Scan for the cell matching the given text and deliver its [x, y] coordinate at center. 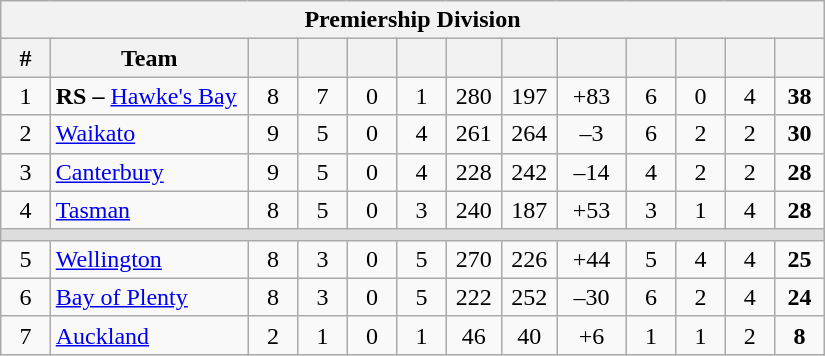
228 [474, 172]
Auckland [149, 335]
Bay of Plenty [149, 297]
+83 [592, 96]
40 [530, 335]
Canterbury [149, 172]
242 [530, 172]
270 [474, 259]
+44 [592, 259]
–3 [592, 134]
222 [474, 297]
46 [474, 335]
261 [474, 134]
–30 [592, 297]
+53 [592, 210]
# [26, 58]
252 [530, 297]
226 [530, 259]
187 [530, 210]
Team [149, 58]
240 [474, 210]
–14 [592, 172]
30 [800, 134]
RS – Hawke's Bay [149, 96]
25 [800, 259]
Wellington [149, 259]
38 [800, 96]
Waikato [149, 134]
280 [474, 96]
+6 [592, 335]
264 [530, 134]
Premiership Division [413, 20]
197 [530, 96]
Tasman [149, 210]
24 [800, 297]
